Return the [x, y] coordinate for the center point of the cell that contains the specified text.  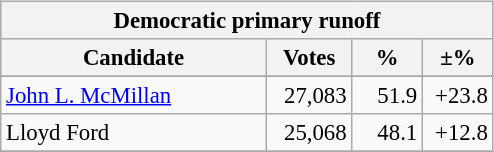
Democratic primary runoff [247, 21]
% [388, 58]
27,083 [309, 96]
Votes [309, 58]
51.9 [388, 96]
Lloyd Ford [134, 133]
John L. McMillan [134, 96]
±% [458, 58]
+12.8 [458, 133]
48.1 [388, 133]
+23.8 [458, 96]
Candidate [134, 58]
25,068 [309, 133]
